Identify which cell holds the provided text, then report its (x, y) central coordinate. 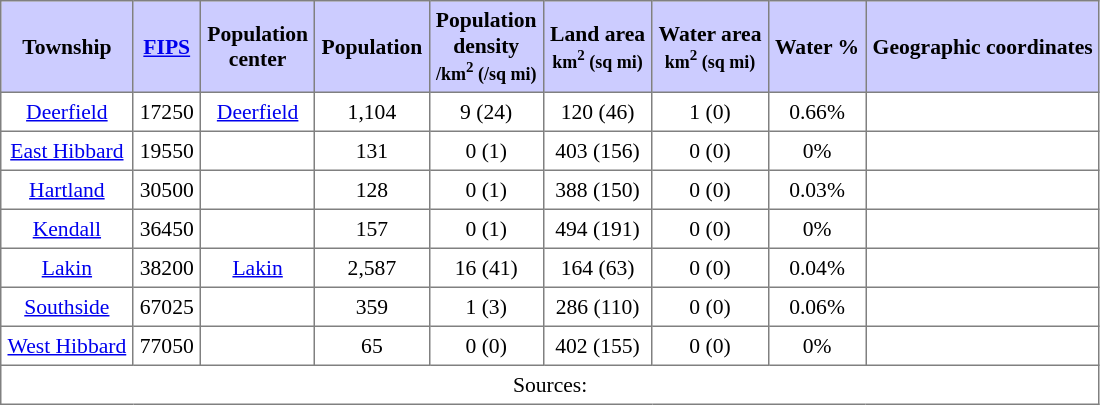
494 (191) (597, 228)
Populationcenter (257, 47)
1 (3) (486, 306)
286 (110) (597, 306)
Township (67, 47)
Hartland (67, 190)
402 (155) (597, 346)
16 (41) (486, 268)
0.06% (817, 306)
30500 (166, 190)
1 (0) (710, 112)
Land areakm2 (sq mi) (597, 47)
164 (63) (597, 268)
388 (150) (597, 190)
17250 (166, 112)
Kendall (67, 228)
403 (156) (597, 150)
157 (372, 228)
128 (372, 190)
359 (372, 306)
Geographic coordinates (983, 47)
131 (372, 150)
120 (46) (597, 112)
0.03% (817, 190)
36450 (166, 228)
FIPS (166, 47)
Water areakm2 (sq mi) (710, 47)
0.66% (817, 112)
67025 (166, 306)
Populationdensity/km2 (/sq mi) (486, 47)
Water % (817, 47)
West Hibbard (67, 346)
Population (372, 47)
38200 (166, 268)
Sources: (550, 384)
1,104 (372, 112)
2,587 (372, 268)
0.04% (817, 268)
Southside (67, 306)
9 (24) (486, 112)
East Hibbard (67, 150)
65 (372, 346)
19550 (166, 150)
77050 (166, 346)
